Provide the (x, y) coordinate of the cell's center where the given text is located.  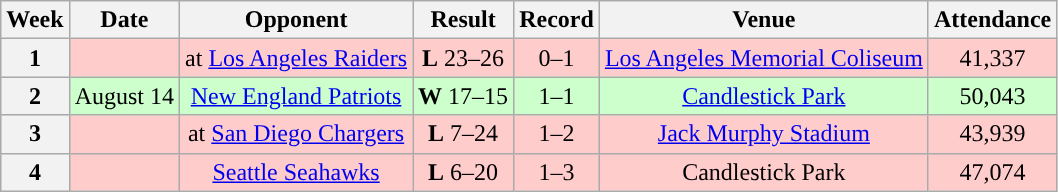
L 7–24 (464, 134)
2 (35, 96)
New England Patriots (296, 96)
Date (124, 20)
Attendance (992, 20)
47,074 (992, 172)
L 23–26 (464, 58)
1 (35, 58)
Result (464, 20)
Record (557, 20)
Seattle Seahawks (296, 172)
3 (35, 134)
at Los Angeles Raiders (296, 58)
1–1 (557, 96)
Venue (764, 20)
L 6–20 (464, 172)
W 17–15 (464, 96)
4 (35, 172)
1–2 (557, 134)
41,337 (992, 58)
Week (35, 20)
Los Angeles Memorial Coliseum (764, 58)
0–1 (557, 58)
Jack Murphy Stadium (764, 134)
43,939 (992, 134)
at San Diego Chargers (296, 134)
August 14 (124, 96)
Opponent (296, 20)
50,043 (992, 96)
1–3 (557, 172)
